Capture the cell that displays the provided text and extract its (x, y) central coordinate. 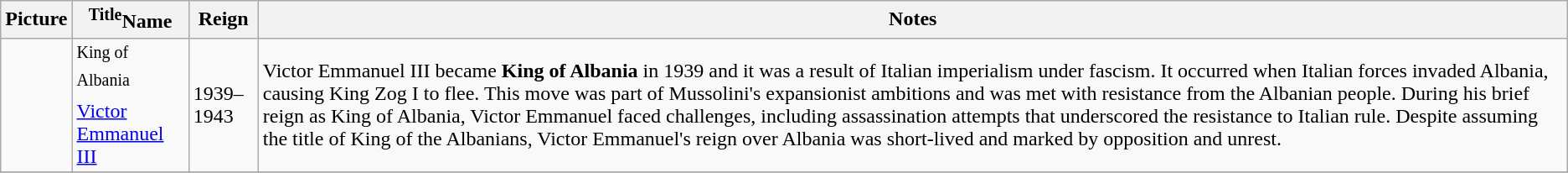
Picture (37, 20)
TitleName (131, 20)
Notes (913, 20)
King of AlbaniaVictor Emmanuel III (131, 104)
1939–1943 (223, 104)
Reign (223, 20)
